Return (x, y) of the center of cell containing provided text 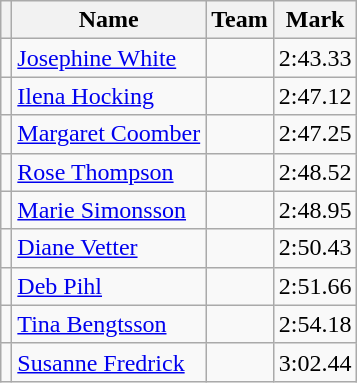
Ilena Hocking (109, 96)
2:48.52 (315, 172)
2:47.25 (315, 134)
Deb Pihl (109, 286)
2:54.18 (315, 324)
Rose Thompson (109, 172)
3:02.44 (315, 362)
2:51.66 (315, 286)
Team (240, 20)
2:47.12 (315, 96)
Diane Vetter (109, 248)
2:48.95 (315, 210)
Susanne Fredrick (109, 362)
Mark (315, 20)
Tina Bengtsson (109, 324)
Josephine White (109, 58)
Marie Simonsson (109, 210)
Margaret Coomber (109, 134)
2:50.43 (315, 248)
Name (109, 20)
2:43.33 (315, 58)
